Output the (X, Y) coordinate of the center of the cell containing the given text.  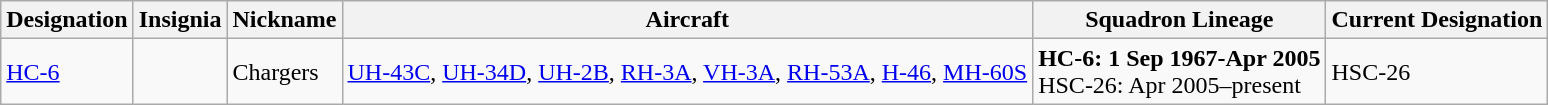
Squadron Lineage (1180, 20)
HSC-26 (1437, 72)
Designation (67, 20)
HC-6: 1 Sep 1967-Apr 2005HSC-26: Apr 2005–present (1180, 72)
UH-43C, UH-34D, UH-2B, RH-3A, VH-3A, RH-53A, H-46, MH-60S (688, 72)
Nickname (284, 20)
Chargers (284, 72)
Current Designation (1437, 20)
Aircraft (688, 20)
HC-6 (67, 72)
Insignia (180, 20)
